Search for the cell housing the specified text and yield its [x, y] center coordinate. 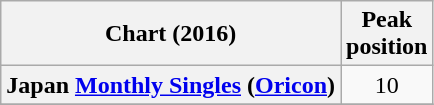
Peak position [387, 34]
Japan Monthly Singles (Oricon) [171, 85]
10 [387, 85]
Chart (2016) [171, 34]
